Return (X, Y) of the center of cell containing provided text 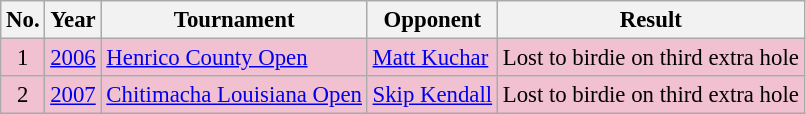
1 (23, 58)
Matt Kuchar (432, 58)
Tournament (234, 20)
Skip Kendall (432, 95)
Opponent (432, 20)
Result (650, 20)
2 (23, 95)
No. (23, 20)
2006 (73, 58)
Henrico County Open (234, 58)
Year (73, 20)
Chitimacha Louisiana Open (234, 95)
2007 (73, 95)
